Pinpoint the cell where the given text exists, returning its (X, Y) midpoint coordinate. 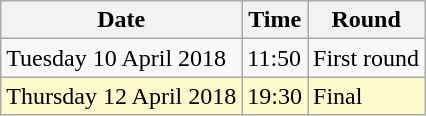
Final (366, 96)
11:50 (275, 58)
First round (366, 58)
19:30 (275, 96)
Tuesday 10 April 2018 (122, 58)
Thursday 12 April 2018 (122, 96)
Round (366, 20)
Date (122, 20)
Time (275, 20)
